Locate the cell with the specified text and output its (x, y) center coordinate. 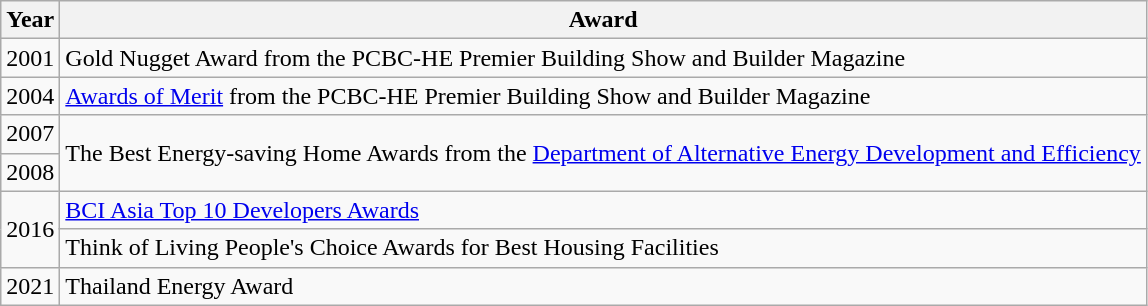
Gold Nugget Award from the PCBC-HE Premier Building Show and Builder Magazine (604, 58)
BCI Asia Top 10 Developers Awards (604, 210)
The Best Energy-saving Home Awards from the Department of Alternative Energy Development and Efficiency (604, 153)
2016 (30, 229)
Thailand Energy Award (604, 286)
2021 (30, 286)
2001 (30, 58)
2008 (30, 172)
Award (604, 20)
2007 (30, 134)
Think of Living People's Choice Awards for Best Housing Facilities (604, 248)
Awards of Merit from the PCBC-HE Premier Building Show and Builder Magazine (604, 96)
2004 (30, 96)
Year (30, 20)
